Locate the cell with the specified text and output its (x, y) center coordinate. 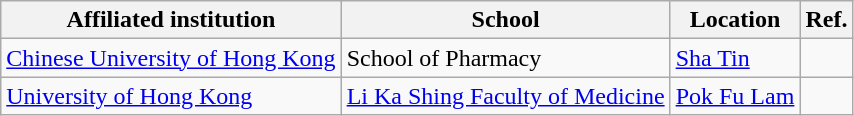
Pok Fu Lam (735, 96)
Li Ka Shing Faculty of Medicine (506, 96)
Sha Tin (735, 58)
Affiliated institution (171, 20)
Location (735, 20)
University of Hong Kong (171, 96)
School (506, 20)
Chinese University of Hong Kong (171, 58)
Ref. (826, 20)
School of Pharmacy (506, 58)
